Return (X, Y) of the center of cell containing provided text 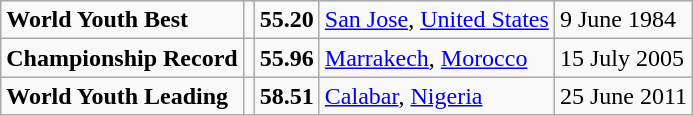
Championship Record (122, 58)
San Jose, United States (436, 20)
Marrakech, Morocco (436, 58)
World Youth Leading (122, 96)
Calabar, Nigeria (436, 96)
58.51 (286, 96)
15 July 2005 (623, 58)
55.96 (286, 58)
World Youth Best (122, 20)
25 June 2011 (623, 96)
9 June 1984 (623, 20)
55.20 (286, 20)
